Detect which cell encompasses the target text, then output its (X, Y) center coordinate. 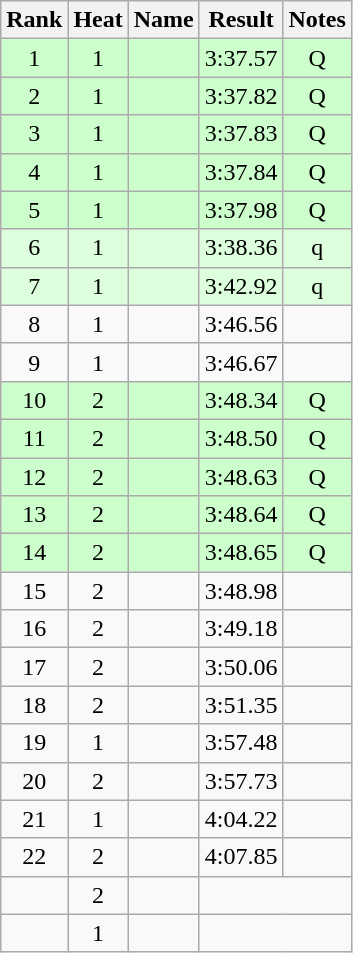
4:04.22 (241, 819)
11 (34, 438)
3:46.67 (241, 362)
13 (34, 515)
3:57.48 (241, 743)
3:57.73 (241, 781)
3:48.65 (241, 553)
3:37.83 (241, 134)
3:50.06 (241, 667)
8 (34, 324)
18 (34, 705)
7 (34, 286)
9 (34, 362)
4 (34, 172)
3 (34, 134)
15 (34, 591)
5 (34, 210)
Result (241, 20)
20 (34, 781)
10 (34, 400)
3:42.92 (241, 286)
Name (164, 20)
Heat (98, 20)
Rank (34, 20)
4:07.85 (241, 857)
16 (34, 629)
22 (34, 857)
19 (34, 743)
3:49.18 (241, 629)
21 (34, 819)
3:37.98 (241, 210)
17 (34, 667)
14 (34, 553)
3:48.63 (241, 477)
3:51.35 (241, 705)
3:37.82 (241, 96)
3:48.98 (241, 591)
6 (34, 248)
3:37.57 (241, 58)
3:37.84 (241, 172)
3:46.56 (241, 324)
Notes (317, 20)
3:48.64 (241, 515)
12 (34, 477)
3:48.34 (241, 400)
3:48.50 (241, 438)
3:38.36 (241, 248)
